Detect which cell encompasses the target text, then output its (X, Y) center coordinate. 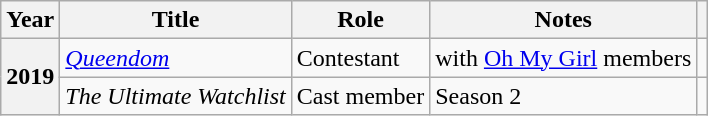
Contestant (360, 58)
Role (360, 20)
with Oh My Girl members (564, 58)
Year (30, 20)
Queendom (176, 58)
Cast member (360, 96)
Notes (564, 20)
2019 (30, 77)
Title (176, 20)
Season 2 (564, 96)
The Ultimate Watchlist (176, 96)
